Return [X, Y] of the center of cell containing provided text 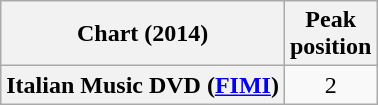
2 [330, 85]
Italian Music DVD (FIMI) [143, 85]
Chart (2014) [143, 34]
Peakposition [330, 34]
